For the text-containing cell, return its midpoint in [x, y] coordinate format. 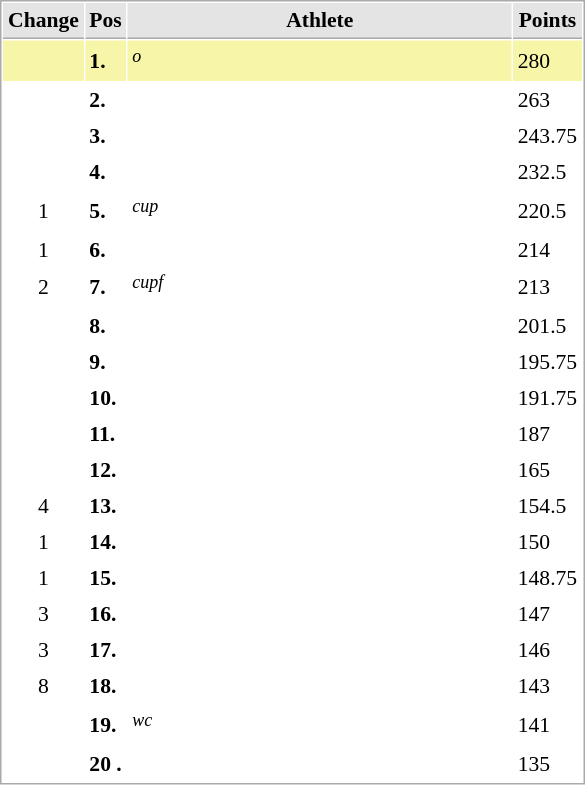
wc [320, 726]
1. [106, 60]
16. [106, 615]
19. [106, 726]
135 [547, 764]
2 [44, 288]
195.75 [547, 363]
146 [547, 651]
11. [106, 435]
17. [106, 651]
154.5 [547, 507]
10. [106, 399]
o [320, 60]
4. [106, 171]
cup [320, 210]
214 [547, 249]
18. [106, 687]
13. [106, 507]
8 [44, 687]
14. [106, 543]
220.5 [547, 210]
148.75 [547, 579]
141 [547, 726]
Points [547, 21]
Pos [106, 21]
263 [547, 99]
7. [106, 288]
12. [106, 471]
213 [547, 288]
150 [547, 543]
Change [44, 21]
4 [44, 507]
9. [106, 363]
3. [106, 135]
201.5 [547, 327]
143 [547, 687]
147 [547, 615]
232.5 [547, 171]
15. [106, 579]
243.75 [547, 135]
187 [547, 435]
5. [106, 210]
8. [106, 327]
165 [547, 471]
Athlete [320, 21]
20 . [106, 764]
6. [106, 249]
cupf [320, 288]
280 [547, 60]
191.75 [547, 399]
2. [106, 99]
